Identify which cell holds the provided text, then report its (X, Y) central coordinate. 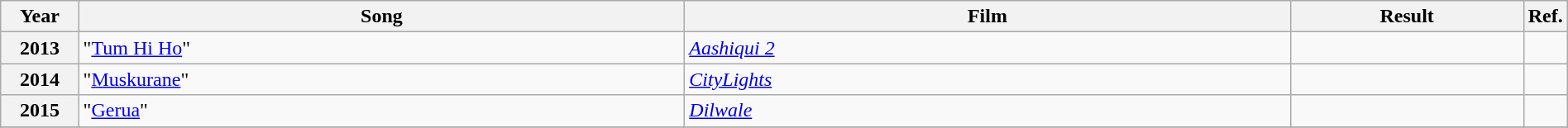
"Gerua" (382, 111)
2013 (40, 48)
"Muskurane" (382, 79)
Ref. (1545, 17)
Result (1407, 17)
Song (382, 17)
"Tum Hi Ho" (382, 48)
Year (40, 17)
CityLights (987, 79)
Film (987, 17)
2015 (40, 111)
2014 (40, 79)
Aashiqui 2 (987, 48)
Dilwale (987, 111)
